Output the [X, Y] coordinate of the center of the cell containing the given text.  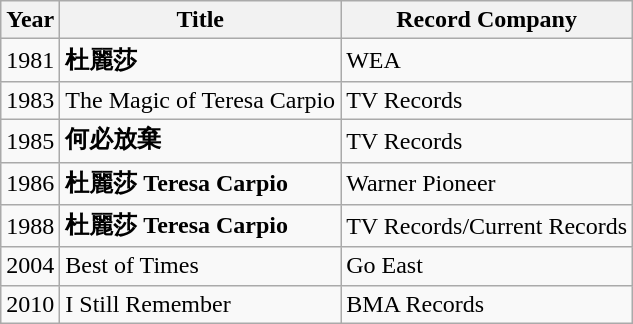
Title [200, 20]
The Magic of Teresa Carpio [200, 100]
1986 [30, 184]
Record Company [487, 20]
Year [30, 20]
TV Records/Current Records [487, 226]
Warner Pioneer [487, 184]
2010 [30, 304]
1983 [30, 100]
何必放棄 [200, 140]
1985 [30, 140]
WEA [487, 60]
1981 [30, 60]
I Still Remember [200, 304]
BMA Records [487, 304]
1988 [30, 226]
2004 [30, 266]
Go East [487, 266]
杜麗莎 [200, 60]
Best of Times [200, 266]
